Capture the cell that displays the provided text and extract its (X, Y) central coordinate. 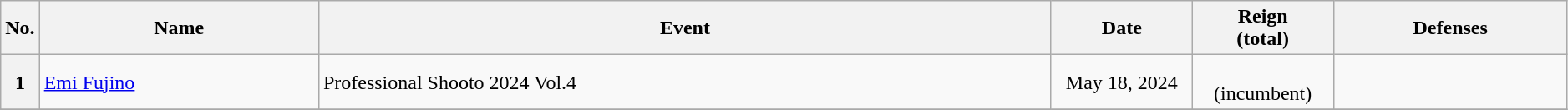
Defenses (1450, 28)
May 18, 2024 (1121, 82)
Reign(total) (1263, 28)
(incumbent) (1263, 82)
Event (685, 28)
Professional Shooto 2024 Vol.4 (685, 82)
No. (20, 28)
Name (179, 28)
1 (20, 82)
Emi Fujino (179, 82)
Date (1121, 28)
